Locate the cell with the specified text and output its (X, Y) center coordinate. 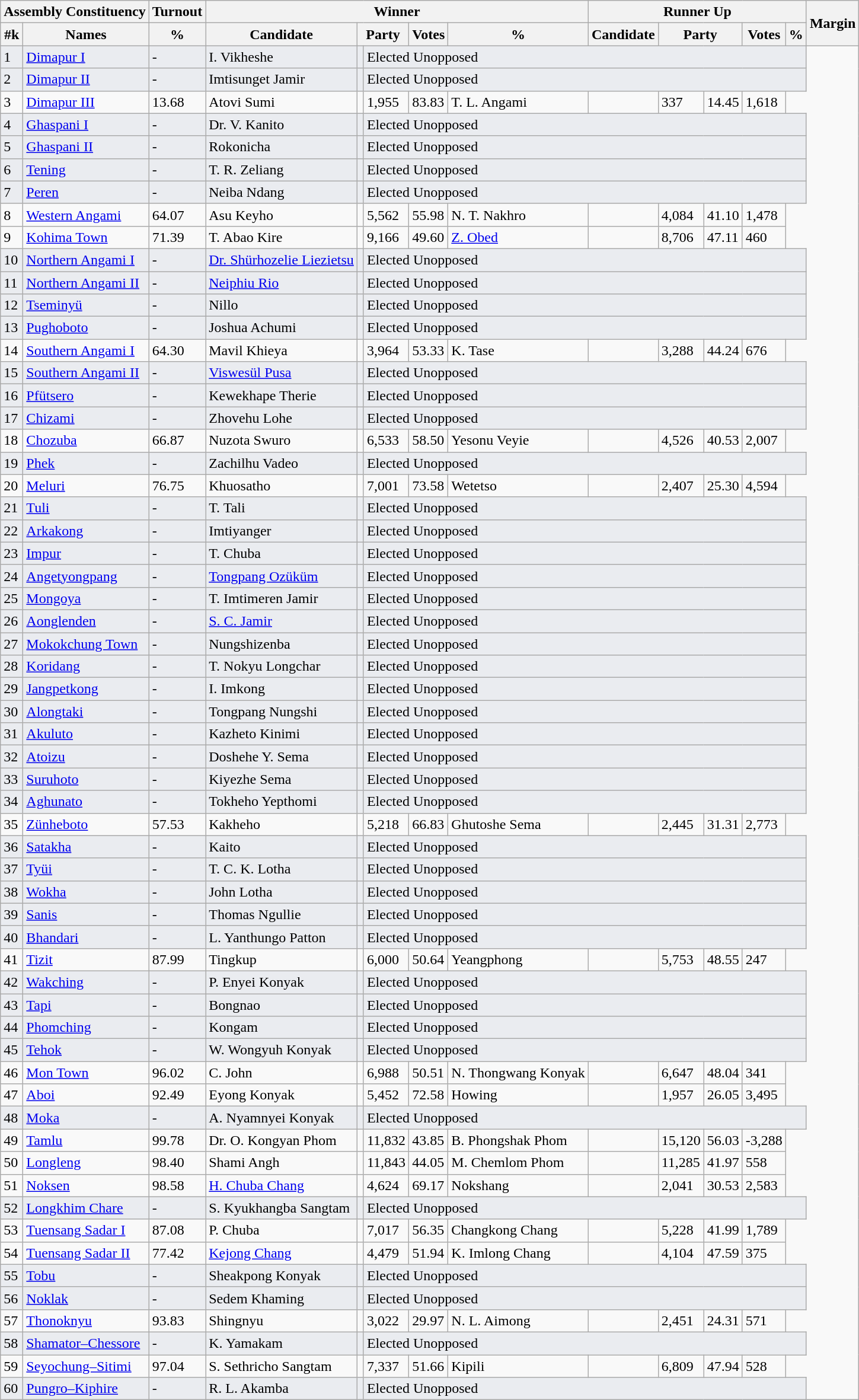
676 (764, 350)
247 (764, 959)
50.51 (429, 1073)
Tizit (86, 959)
6,809 (681, 1366)
11,843 (386, 1163)
John Lotha (282, 892)
Doshehe Y. Sema (282, 757)
Howing (518, 1095)
47 (12, 1095)
11,832 (386, 1140)
Kakheho (282, 824)
C. John (282, 1073)
11 (12, 283)
8,706 (681, 237)
2,451 (681, 1321)
Tingkup (282, 959)
Akuluto (86, 734)
Eyong Konyak (282, 1095)
5 (12, 147)
Dr. V. Kanito (282, 125)
Shami Angh (282, 1163)
Zachilhu Vadeo (282, 463)
Asu Keyho (282, 215)
23 (12, 553)
33 (12, 779)
Noklak (86, 1298)
69.17 (429, 1185)
1,955 (386, 102)
87.08 (177, 1230)
Dimapur III (86, 102)
30 (12, 712)
460 (764, 237)
Ghaspani I (86, 125)
41.99 (723, 1230)
83.83 (429, 102)
Northern Angami II (86, 283)
5,562 (386, 215)
99.78 (177, 1140)
Names (86, 34)
Longkhim Chare (86, 1208)
S. Kyukhangba Sangtam (282, 1208)
64.30 (177, 350)
Assembly Constituency (75, 12)
Bhandari (86, 937)
Tuensang Sadar I (86, 1230)
53.33 (429, 350)
51.66 (429, 1366)
Sheakpong Konyak (282, 1275)
56.03 (723, 1140)
Tobu (86, 1275)
Kiyezhe Sema (282, 779)
50 (12, 1163)
76.75 (177, 486)
Sanis (86, 914)
51 (12, 1185)
Tuli (86, 508)
31.31 (723, 824)
375 (764, 1253)
1,618 (764, 102)
46 (12, 1073)
571 (764, 1321)
2,407 (681, 486)
35 (12, 824)
4,104 (681, 1253)
18 (12, 441)
26.05 (723, 1095)
Yeangphong (518, 959)
Impur (86, 553)
R. L. Akamba (282, 1389)
N. Thongwang Konyak (518, 1073)
13 (12, 328)
T. C. K. Lotha (282, 869)
A. Nyamnyei Konyak (282, 1118)
T. Chuba (282, 553)
Northern Angami I (86, 260)
Runner Up (697, 12)
92.49 (177, 1095)
Southern Angami II (86, 373)
T. Imtimeren Jamir (282, 598)
41.97 (723, 1163)
Mon Town (86, 1073)
Peren (86, 192)
98.58 (177, 1185)
4,624 (386, 1185)
72.58 (429, 1095)
Shingnyu (282, 1321)
21 (12, 508)
Tongpang Ozüküm (282, 576)
20 (12, 486)
58 (12, 1343)
56 (12, 1298)
Kohima Town (86, 237)
Neiphiu Rio (282, 283)
L. Yanthungo Patton (282, 937)
1,789 (764, 1230)
Meluri (86, 486)
Pughoboto (86, 328)
2,041 (681, 1185)
Dr. O. Kongyan Phom (282, 1140)
29.97 (429, 1321)
Mokokchung Town (86, 643)
55 (12, 1275)
Shamator–Chessore (86, 1343)
93.83 (177, 1321)
Aghunato (86, 802)
47.11 (723, 237)
6,533 (386, 441)
49 (12, 1140)
43 (12, 1005)
15 (12, 373)
7 (12, 192)
Koridang (86, 666)
47.94 (723, 1366)
47.59 (723, 1253)
44.24 (723, 350)
4,084 (681, 215)
Longleng (86, 1163)
Seyochung–Sitimi (86, 1366)
T. Tali (282, 508)
5,218 (386, 824)
Suruhoto (86, 779)
16 (12, 396)
Wokha (86, 892)
24 (12, 576)
T. Abao Kire (282, 237)
558 (764, 1163)
1,478 (764, 215)
2,445 (681, 824)
T. L. Angami (518, 102)
6,647 (681, 1073)
Pungro–Kiphire (86, 1389)
T. Nokyu Longchar (282, 666)
14 (12, 350)
T. R. Zeliang (282, 170)
Joshua Achumi (282, 328)
48.04 (723, 1073)
Thomas Ngullie (282, 914)
34 (12, 802)
50.64 (429, 959)
P. Enyei Konyak (282, 982)
40.53 (723, 441)
4 (12, 125)
44.05 (429, 1163)
11,285 (681, 1163)
41.10 (723, 215)
Moka (86, 1118)
Tening (86, 170)
22 (12, 531)
6,988 (386, 1073)
49.60 (429, 237)
58.50 (429, 441)
66.87 (177, 441)
3,495 (764, 1095)
I. Imkong (282, 689)
Zünheboto (86, 824)
1 (12, 57)
52 (12, 1208)
2,583 (764, 1185)
48 (12, 1118)
14.45 (723, 102)
57.53 (177, 824)
S. Sethricho Sangtam (282, 1366)
6,000 (386, 959)
Ghaspani II (86, 147)
Zhovehu Lohe (282, 418)
K. Yamakam (282, 1343)
64.07 (177, 215)
25 (12, 598)
Kaito (282, 847)
43.85 (429, 1140)
77.42 (177, 1253)
55.98 (429, 215)
K. Tase (518, 350)
17 (12, 418)
13.68 (177, 102)
59 (12, 1366)
Southern Angami I (86, 350)
5,452 (386, 1095)
4,594 (764, 486)
15,120 (681, 1140)
19 (12, 463)
Chizami (86, 418)
57 (12, 1321)
Margin (832, 23)
98.40 (177, 1163)
37 (12, 869)
54 (12, 1253)
Wetetso (518, 486)
Aboi (86, 1095)
Wakching (86, 982)
26 (12, 621)
Rokonicha (282, 147)
51.94 (429, 1253)
2 (12, 79)
Bongnao (282, 1005)
8 (12, 215)
7,017 (386, 1230)
2,007 (764, 441)
N. L. Aimong (518, 1321)
3,022 (386, 1321)
96.02 (177, 1073)
Kipili (518, 1366)
32 (12, 757)
12 (12, 305)
Tongpang Nungshi (282, 712)
Angetyongpang (86, 576)
87.99 (177, 959)
Atovi Sumi (282, 102)
9,166 (386, 237)
Mongoya (86, 598)
24.31 (723, 1321)
Chozuba (86, 441)
Nillo (282, 305)
Nokshang (518, 1185)
27 (12, 643)
341 (764, 1073)
Sedem Khaming (282, 1298)
K. Imlong Chang (518, 1253)
42 (12, 982)
Kewekhape Therie (282, 396)
Aonglenden (86, 621)
48.55 (723, 959)
Ghutoshe Sema (518, 824)
3,964 (386, 350)
337 (681, 102)
71.39 (177, 237)
P. Chuba (282, 1230)
3 (12, 102)
Tokheho Yepthomi (282, 802)
528 (764, 1366)
44 (12, 1028)
3,288 (681, 350)
Tamlu (86, 1140)
Tseminyü (86, 305)
41 (12, 959)
38 (12, 892)
2,773 (764, 824)
7,001 (386, 486)
30.53 (723, 1185)
Tapi (86, 1005)
Arkakong (86, 531)
40 (12, 937)
Jangpetkong (86, 689)
39 (12, 914)
73.58 (429, 486)
Viswesül Pusa (282, 373)
Dimapur II (86, 79)
H. Chuba Chang (282, 1185)
5,753 (681, 959)
Kazheto Kinimi (282, 734)
Kejong Chang (282, 1253)
Alongtaki (86, 712)
Khuosatho (282, 486)
45 (12, 1050)
Nuzota Swuro (282, 441)
-3,288 (764, 1140)
#k (12, 34)
56.35 (429, 1230)
W. Wongyuh Konyak (282, 1050)
Z. Obed (518, 237)
66.83 (429, 824)
N. T. Nakhro (518, 215)
31 (12, 734)
Phek (86, 463)
28 (12, 666)
Tyüi (86, 869)
10 (12, 260)
Pfütsero (86, 396)
6 (12, 170)
25.30 (723, 486)
Satakha (86, 847)
I. Vikheshe (282, 57)
4,479 (386, 1253)
S. C. Jamir (282, 621)
Dimapur I (86, 57)
9 (12, 237)
Tehok (86, 1050)
97.04 (177, 1366)
Phomching (86, 1028)
M. Chemlom Phom (518, 1163)
Atoizu (86, 757)
Winner (397, 12)
Mavil Khieya (282, 350)
Neiba Ndang (282, 192)
Imtisunget Jamir (282, 79)
36 (12, 847)
29 (12, 689)
Tuensang Sadar II (86, 1253)
53 (12, 1230)
Nungshizenba (282, 643)
Dr. Shürhozelie Liezietsu (282, 260)
Noksen (86, 1185)
Turnout (177, 12)
60 (12, 1389)
4,526 (681, 441)
B. Phongshak Phom (518, 1140)
Kongam (282, 1028)
5,228 (681, 1230)
Imtiyanger (282, 531)
Thonoknyu (86, 1321)
Yesonu Veyie (518, 441)
Western Angami (86, 215)
1,957 (681, 1095)
Changkong Chang (518, 1230)
7,337 (386, 1366)
